Determine the [x, y] coordinate at the center of the cell enclosing the given text.  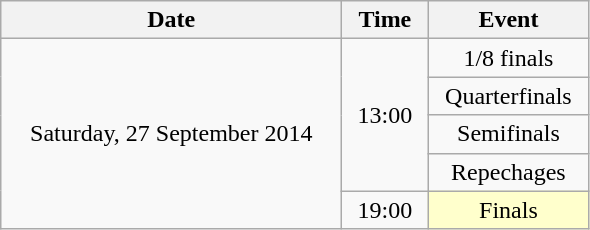
19:00 [385, 210]
Date [172, 20]
Repechages [508, 172]
Event [508, 20]
Semifinals [508, 134]
Quarterfinals [508, 96]
Finals [508, 210]
Time [385, 20]
Saturday, 27 September 2014 [172, 134]
1/8 finals [508, 58]
13:00 [385, 115]
